Detect which cell encompasses the target text, then output its (x, y) center coordinate. 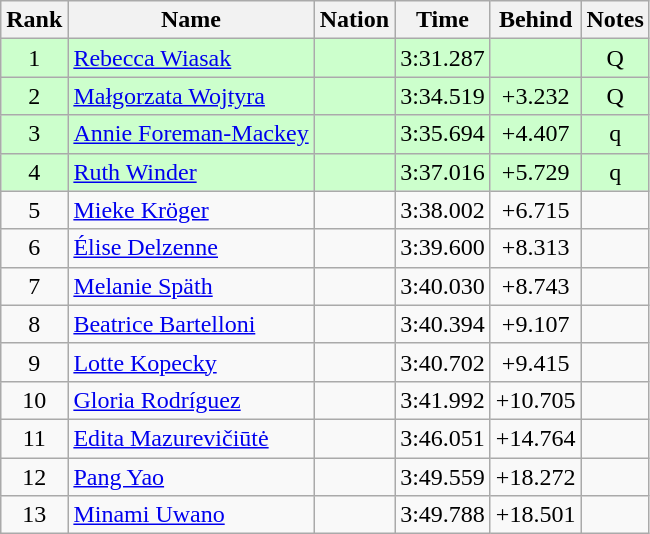
3:40.702 (443, 362)
12 (34, 477)
Melanie Späth (191, 286)
8 (34, 324)
10 (34, 400)
+8.743 (536, 286)
Lotte Kopecky (191, 362)
+6.715 (536, 210)
+5.729 (536, 172)
3:34.519 (443, 96)
3:31.287 (443, 58)
4 (34, 172)
+3.232 (536, 96)
+4.407 (536, 134)
Notes (615, 20)
+8.313 (536, 248)
3:39.600 (443, 248)
Rebecca Wiasak (191, 58)
2 (34, 96)
Rank (34, 20)
3:49.788 (443, 515)
9 (34, 362)
Ruth Winder (191, 172)
Élise Delzenne (191, 248)
Gloria Rodríguez (191, 400)
3 (34, 134)
3:35.694 (443, 134)
Behind (536, 20)
Time (443, 20)
3:37.016 (443, 172)
3:40.394 (443, 324)
7 (34, 286)
Name (191, 20)
Edita Mazurevičiūtė (191, 438)
3:46.051 (443, 438)
3:49.559 (443, 477)
Annie Foreman-Mackey (191, 134)
3:41.992 (443, 400)
+14.764 (536, 438)
+9.107 (536, 324)
Minami Uwano (191, 515)
1 (34, 58)
+10.705 (536, 400)
Beatrice Bartelloni (191, 324)
3:40.030 (443, 286)
+9.415 (536, 362)
Nation (354, 20)
3:38.002 (443, 210)
Pang Yao (191, 477)
Mieke Kröger (191, 210)
6 (34, 248)
+18.272 (536, 477)
Małgorzata Wojtyra (191, 96)
+18.501 (536, 515)
5 (34, 210)
13 (34, 515)
11 (34, 438)
